Return the [x, y] coordinate for the center point of the cell that contains the specified text.  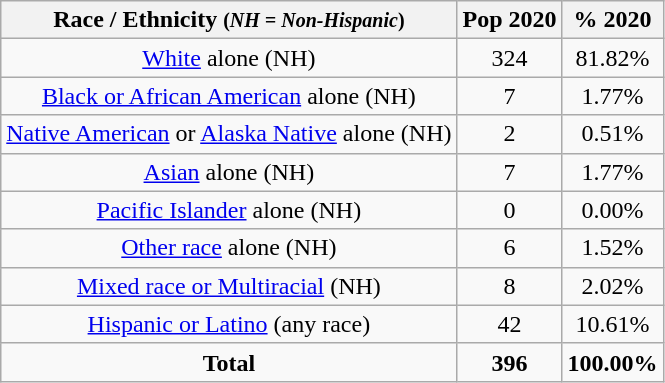
6 [510, 248]
2.02% [612, 286]
0 [510, 210]
Race / Ethnicity (NH = Non-Hispanic) [229, 20]
Pacific Islander alone (NH) [229, 210]
Native American or Alaska Native alone (NH) [229, 134]
2 [510, 134]
396 [510, 362]
8 [510, 286]
% 2020 [612, 20]
0.51% [612, 134]
Hispanic or Latino (any race) [229, 324]
42 [510, 324]
Pop 2020 [510, 20]
Other race alone (NH) [229, 248]
White alone (NH) [229, 58]
Black or African American alone (NH) [229, 96]
81.82% [612, 58]
10.61% [612, 324]
1.52% [612, 248]
Total [229, 362]
0.00% [612, 210]
Asian alone (NH) [229, 172]
100.00% [612, 362]
324 [510, 58]
Mixed race or Multiracial (NH) [229, 286]
